Identify which cell holds the provided text, then report its [X, Y] central coordinate. 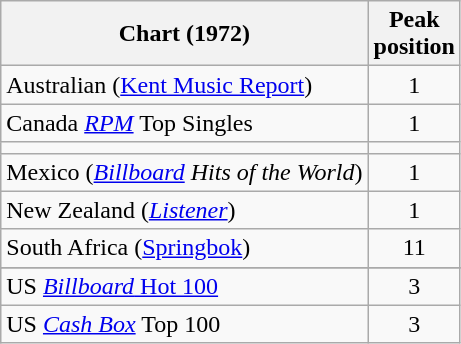
11 [414, 248]
South Africa (Springbok) [184, 248]
Canada RPM Top Singles [184, 123]
Peakposition [414, 34]
Chart (1972) [184, 34]
US Cash Box Top 100 [184, 324]
Australian (Kent Music Report) [184, 85]
Mexico (Billboard Hits of the World) [184, 172]
New Zealand (Listener) [184, 210]
US Billboard Hot 100 [184, 286]
